Locate the cell with the specified text and output its [x, y] center coordinate. 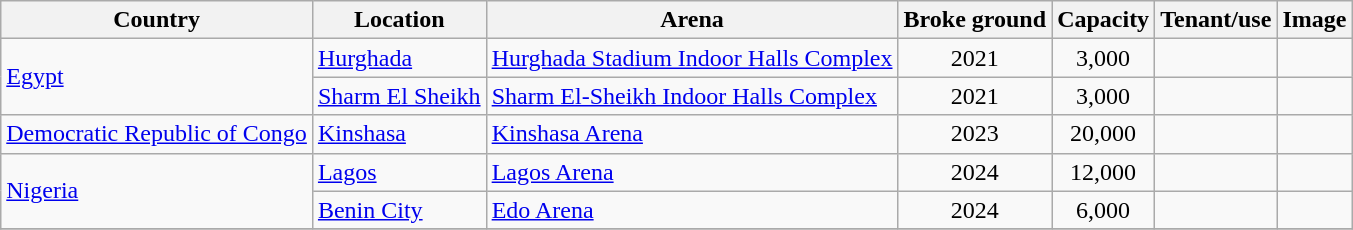
Benin City [399, 210]
Location [399, 20]
Country [157, 20]
Nigeria [157, 191]
20,000 [1104, 134]
Kinshasa Arena [692, 134]
Lagos [399, 172]
Kinshasa [399, 134]
Capacity [1104, 20]
2023 [975, 134]
Lagos Arena [692, 172]
Sharm El-Sheikh Indoor Halls Complex [692, 96]
Edo Arena [692, 210]
Hurghada [399, 58]
Tenant/use [1216, 20]
Arena [692, 20]
Hurghada Stadium Indoor Halls Complex [692, 58]
Sharm El Sheikh [399, 96]
Image [1314, 20]
Egypt [157, 77]
6,000 [1104, 210]
Broke ground [975, 20]
Democratic Republic of Congo [157, 134]
12,000 [1104, 172]
